Find where the given text appears and provide that cell's center as [x, y] coordinate. 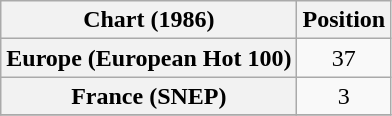
Position [344, 20]
37 [344, 58]
3 [344, 96]
Europe (European Hot 100) [149, 58]
France (SNEP) [149, 96]
Chart (1986) [149, 20]
